Extract the [X, Y] coordinate from the center of the cell holding the provided text.  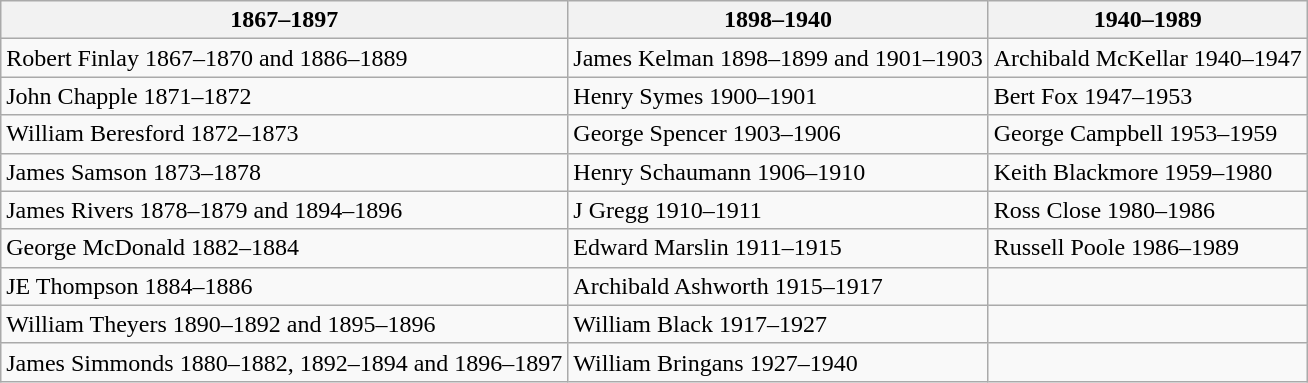
1867–1897 [284, 20]
William Black 1917–1927 [778, 324]
William Theyers 1890–1892 and 1895–1896 [284, 324]
Henry Schaumann 1906–1910 [778, 172]
James Kelman 1898–1899 and 1901–1903 [778, 58]
Robert Finlay 1867–1870 and 1886–1889 [284, 58]
James Simmonds 1880–1882, 1892–1894 and 1896–1897 [284, 362]
Russell Poole 1986–1989 [1148, 248]
William Beresford 1872–1873 [284, 134]
Ross Close 1980–1986 [1148, 210]
Edward Marslin 1911–1915 [778, 248]
JE Thompson 1884–1886 [284, 286]
George Campbell 1953–1959 [1148, 134]
J Gregg 1910–1911 [778, 210]
James Rivers 1878–1879 and 1894–1896 [284, 210]
John Chapple 1871–1872 [284, 96]
1940–1989 [1148, 20]
Keith Blackmore 1959–1980 [1148, 172]
William Bringans 1927–1940 [778, 362]
George Spencer 1903–1906 [778, 134]
Henry Symes 1900–1901 [778, 96]
Archibald Ashworth 1915–1917 [778, 286]
James Samson 1873–1878 [284, 172]
Bert Fox 1947–1953 [1148, 96]
1898–1940 [778, 20]
Archibald McKellar 1940–1947 [1148, 58]
George McDonald 1882–1884 [284, 248]
